Return the (X, Y) coordinate for the center point of the cell that contains the specified text.  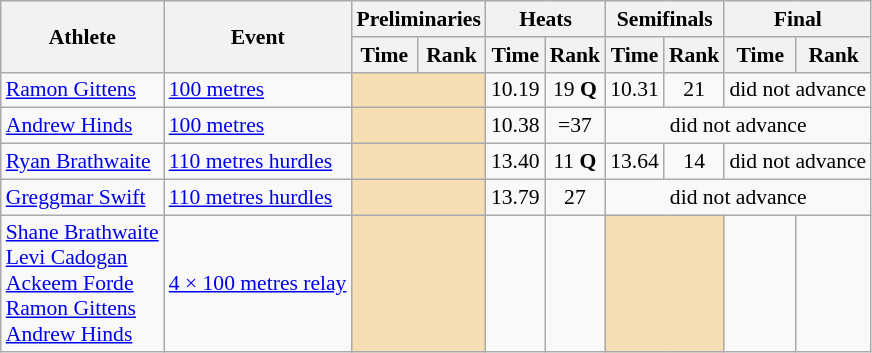
11 Q (576, 162)
13.64 (634, 162)
Preliminaries (418, 19)
Event (258, 36)
Athlete (82, 36)
=37 (576, 126)
10.19 (516, 90)
10.31 (634, 90)
4 × 100 metres relay (258, 284)
21 (694, 90)
Shane BrathwaiteLevi CadoganAckeem FordeRamon GittensAndrew Hinds (82, 284)
Final (798, 19)
Heats (546, 19)
27 (576, 197)
10.38 (516, 126)
Semifinals (664, 19)
14 (694, 162)
Andrew Hinds (82, 126)
Greggmar Swift (82, 197)
Ramon Gittens (82, 90)
19 Q (576, 90)
13.79 (516, 197)
Ryan Brathwaite (82, 162)
13.40 (516, 162)
